Output the [X, Y] coordinate of the center of the cell containing the given text.  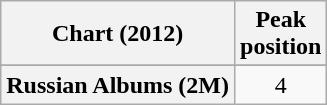
Russian Albums (2M) [118, 85]
Peakposition [281, 34]
4 [281, 85]
Chart (2012) [118, 34]
